Identify which cell holds the provided text, then report its (X, Y) central coordinate. 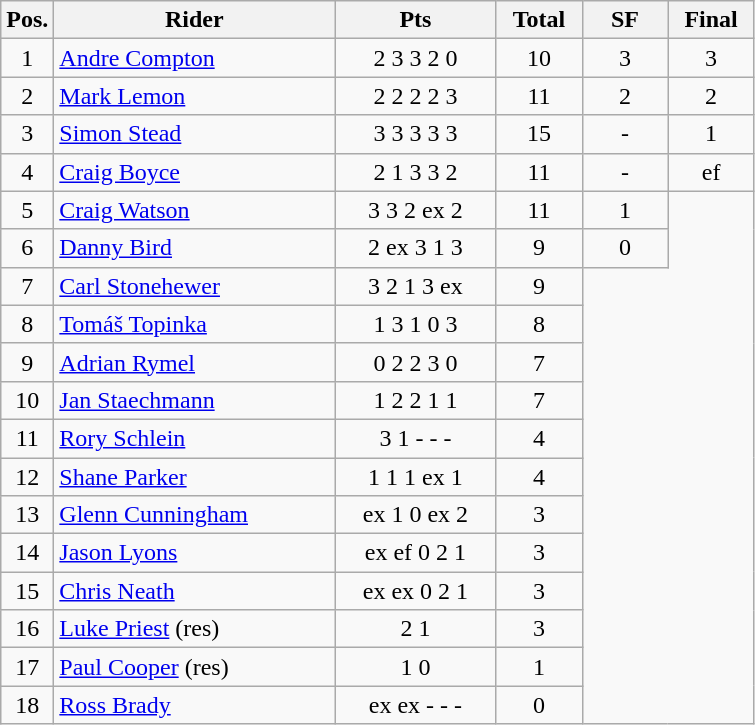
3 3 3 3 3 (416, 134)
ex ex - - - (416, 705)
3 1 - - - (416, 438)
13 (28, 515)
1 3 1 0 3 (416, 324)
Mark Lemon (194, 96)
12 (28, 477)
Pos. (28, 20)
1 2 2 1 1 (416, 400)
Total (539, 20)
Tomáš Topinka (194, 324)
ex ef 0 2 1 (416, 553)
Glenn Cunningham (194, 515)
Jason Lyons (194, 553)
Ross Brady (194, 705)
2 3 3 2 0 (416, 58)
Craig Boyce (194, 172)
ef (711, 172)
ex 1 0 ex 2 (416, 515)
2 2 2 2 3 (416, 96)
16 (28, 629)
5 (28, 210)
Rider (194, 20)
Pts (416, 20)
14 (28, 553)
Danny Bird (194, 248)
18 (28, 705)
6 (28, 248)
3 3 2 ex 2 (416, 210)
1 0 (416, 667)
Simon Stead (194, 134)
Luke Priest (res) (194, 629)
Shane Parker (194, 477)
3 2 1 3 ex (416, 286)
17 (28, 667)
Andre Compton (194, 58)
2 ex 3 1 3 (416, 248)
SF (625, 20)
Carl Stonehewer (194, 286)
Final (711, 20)
Adrian Rymel (194, 362)
Craig Watson (194, 210)
2 1 3 3 2 (416, 172)
Paul Cooper (res) (194, 667)
2 1 (416, 629)
ex ex 0 2 1 (416, 591)
Chris Neath (194, 591)
Jan Staechmann (194, 400)
0 2 2 3 0 (416, 362)
1 1 1 ex 1 (416, 477)
Rory Schlein (194, 438)
